Identify which cell holds the provided text, then report its [x, y] central coordinate. 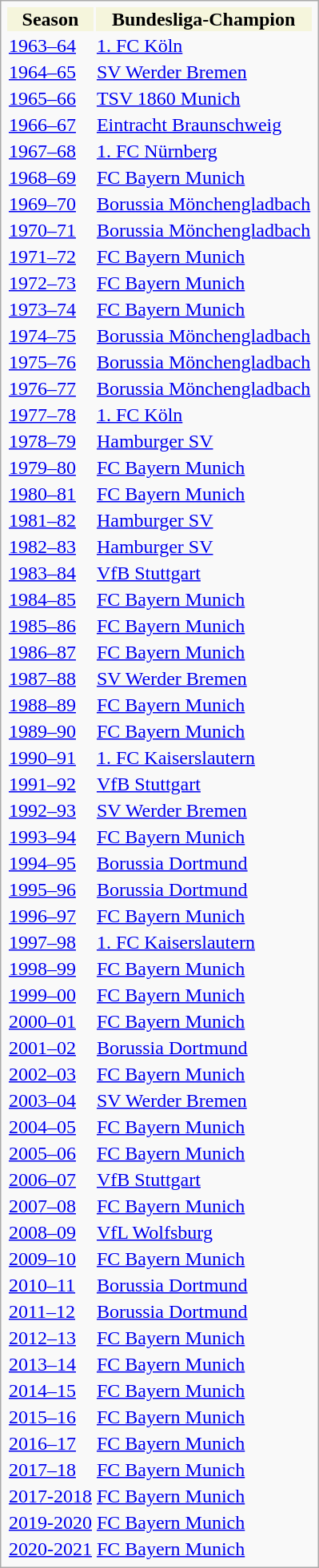
1972–73 [50, 283]
Eintracht Braunschweig [203, 125]
1982–83 [50, 547]
1984–85 [50, 599]
2006–07 [50, 1180]
1992–93 [50, 810]
1973–74 [50, 309]
2003–04 [50, 1100]
2007–08 [50, 1206]
1994–95 [50, 863]
1975–76 [50, 362]
1965–66 [50, 98]
2013–14 [50, 1364]
2020-2021 [50, 1549]
1997–98 [50, 942]
2002–03 [50, 1074]
1996–97 [50, 916]
1976–77 [50, 388]
1963–64 [50, 46]
1966–67 [50, 125]
Bundesliga-Champion [203, 19]
1979–80 [50, 468]
2005–06 [50, 1153]
1970–71 [50, 230]
2001–02 [50, 1048]
VfL Wolfsburg [203, 1232]
1999–00 [50, 995]
TSV 1860 Munich [203, 98]
2017-2018 [50, 1496]
1971–72 [50, 257]
1974–75 [50, 336]
1995–96 [50, 889]
1978–79 [50, 441]
2017–18 [50, 1470]
1989–90 [50, 731]
2012–13 [50, 1338]
1983–84 [50, 573]
1993–94 [50, 837]
1968–69 [50, 177]
1. FC Nürnberg [203, 151]
2014–15 [50, 1391]
1977–78 [50, 415]
1987–88 [50, 679]
1985–86 [50, 626]
2019-2020 [50, 1522]
1986–87 [50, 652]
1998–99 [50, 969]
2008–09 [50, 1232]
2015–16 [50, 1417]
1988–89 [50, 705]
Season [50, 19]
2011–12 [50, 1311]
2010–11 [50, 1285]
2004–05 [50, 1127]
1967–68 [50, 151]
1991–92 [50, 784]
1969–70 [50, 204]
1980–81 [50, 494]
1964–65 [50, 72]
1981–82 [50, 520]
2009–10 [50, 1259]
2016–17 [50, 1443]
1990–91 [50, 758]
2000–01 [50, 1021]
